Return (X, Y) of the center of cell containing provided text 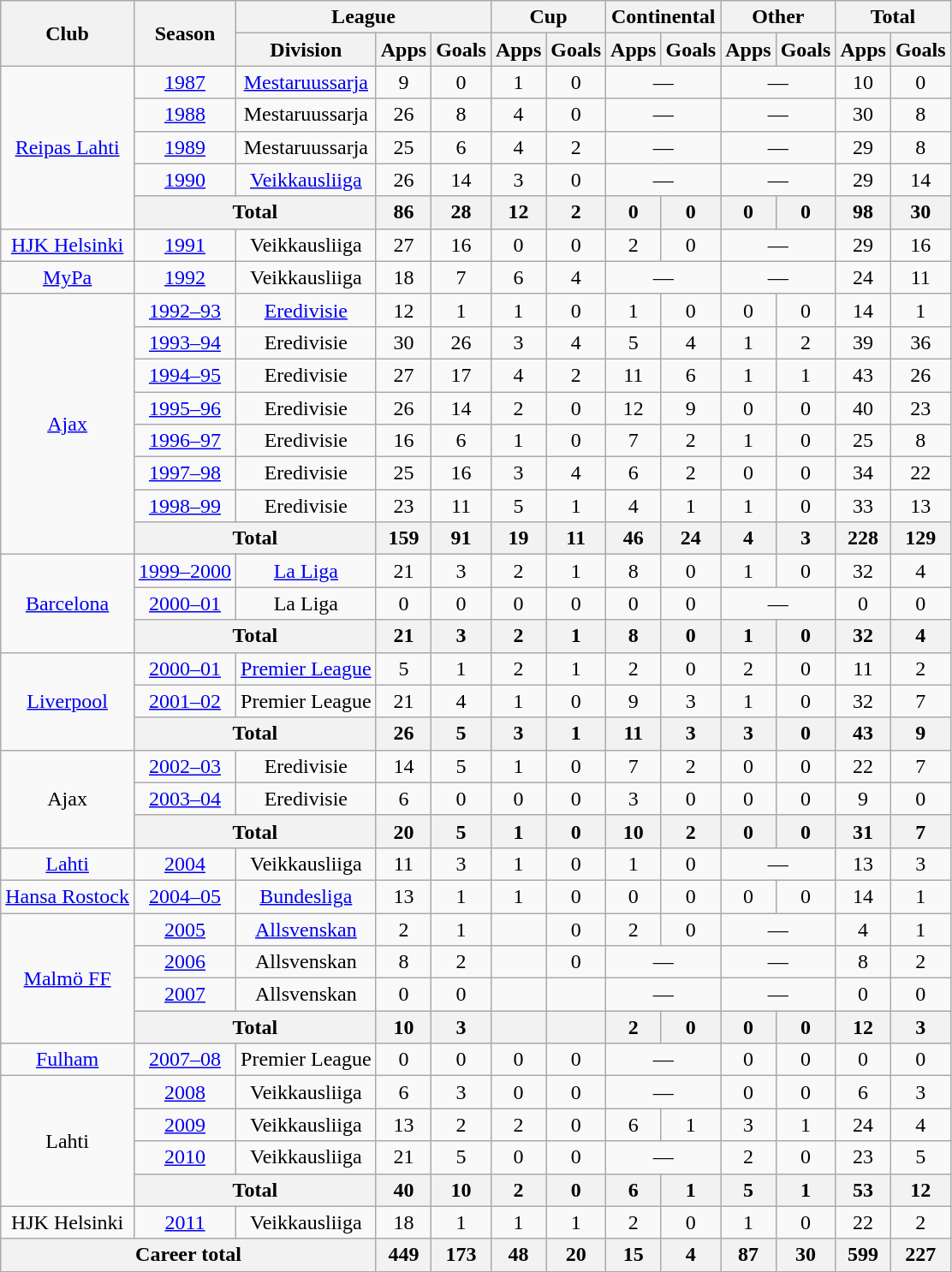
39 (863, 342)
36 (920, 342)
2007 (185, 995)
Career total (188, 1255)
2005 (185, 929)
Hansa Rostock (68, 896)
1998–99 (185, 506)
Cup (548, 17)
1994–95 (185, 375)
86 (403, 212)
Fulham (68, 1060)
Other (778, 17)
48 (518, 1255)
1997–98 (185, 473)
Malmö FF (68, 978)
227 (920, 1255)
2004–05 (185, 896)
228 (863, 538)
129 (920, 538)
2007–08 (185, 1060)
98 (863, 212)
1995–96 (185, 408)
173 (461, 1255)
Club (68, 33)
34 (863, 473)
2001–02 (185, 701)
2004 (185, 864)
1988 (185, 115)
2009 (185, 1125)
2010 (185, 1157)
449 (403, 1255)
Bundesliga (306, 896)
2002–03 (185, 766)
1999–2000 (185, 571)
1990 (185, 180)
599 (863, 1255)
1989 (185, 147)
2003–04 (185, 799)
2011 (185, 1222)
1991 (185, 245)
159 (403, 538)
MyPa (68, 277)
Barcelona (68, 603)
31 (863, 831)
33 (863, 506)
Reipas Lahti (68, 147)
Liverpool (68, 701)
28 (461, 212)
46 (634, 538)
15 (634, 1255)
17 (461, 375)
Division (306, 50)
1992–93 (185, 310)
19 (518, 538)
1987 (185, 82)
1993–94 (185, 342)
87 (748, 1255)
2006 (185, 962)
Continental (663, 17)
2008 (185, 1092)
Season (185, 33)
League (364, 17)
53 (863, 1190)
91 (461, 538)
1996–97 (185, 441)
1992 (185, 277)
